Return [x, y] of the center of cell containing provided text 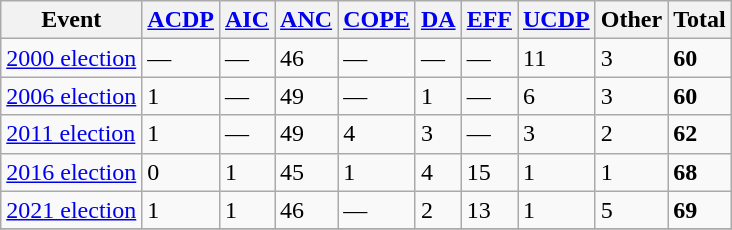
COPE [377, 20]
Event [72, 20]
2000 election [72, 58]
2016 election [72, 172]
5 [631, 210]
11 [557, 58]
15 [489, 172]
UCDP [557, 20]
2021 election [72, 210]
69 [700, 210]
2006 election [72, 96]
Other [631, 20]
45 [306, 172]
13 [489, 210]
68 [700, 172]
EFF [489, 20]
62 [700, 134]
AIC [246, 20]
2011 election [72, 134]
ACDP [181, 20]
0 [181, 172]
DA [438, 20]
6 [557, 96]
ANC [306, 20]
Total [700, 20]
